Return the [X, Y] coordinate for the center point of the cell that contains the specified text.  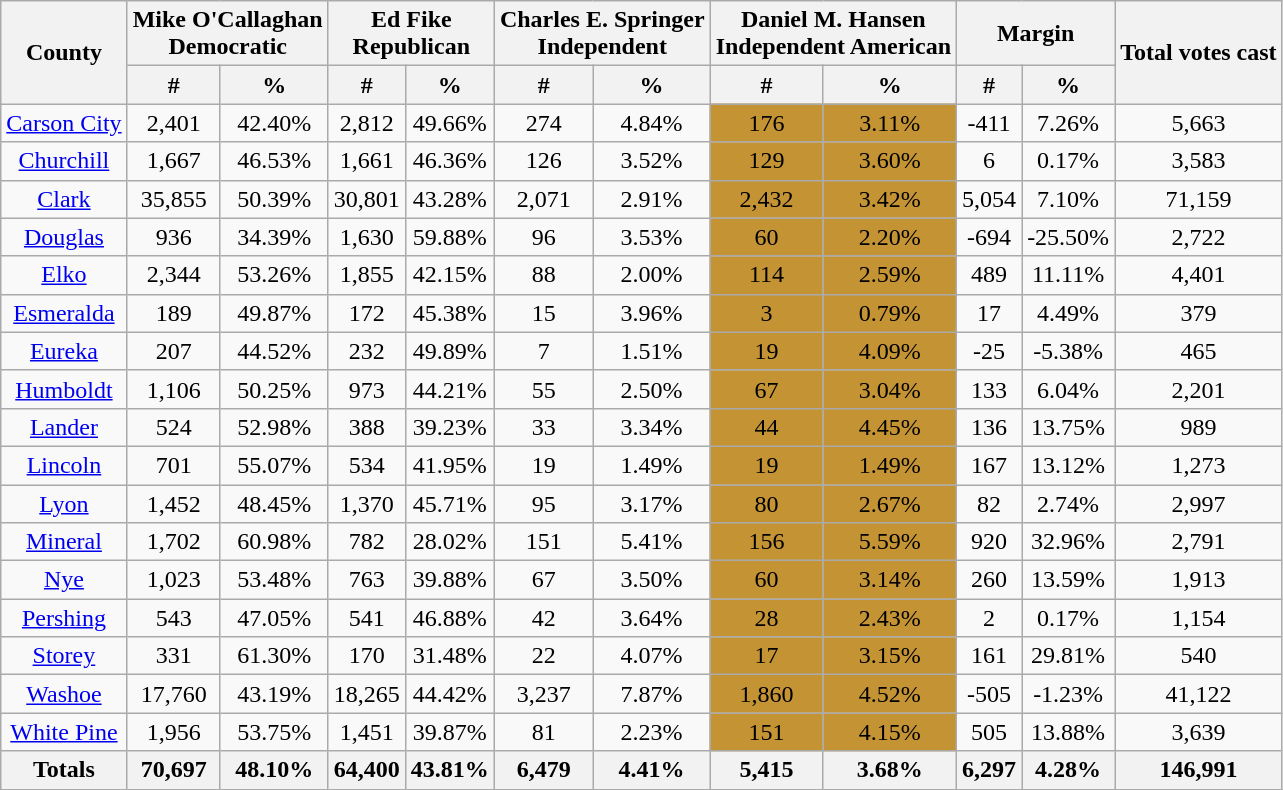
46.88% [450, 618]
3,583 [1199, 161]
53.26% [274, 275]
88 [544, 275]
13.88% [1068, 732]
39.88% [450, 580]
3,237 [544, 694]
44 [766, 427]
48.45% [274, 503]
146,991 [1199, 770]
Charles E. SpringerIndependent [602, 34]
Storey [64, 656]
2.67% [890, 503]
41.95% [450, 465]
44.52% [274, 351]
61.30% [274, 656]
53.75% [274, 732]
Clark [64, 199]
46.53% [274, 161]
Totals [64, 770]
33 [544, 427]
White Pine [64, 732]
17,760 [174, 694]
3.15% [890, 656]
4.07% [652, 656]
15 [544, 313]
524 [174, 427]
95 [544, 503]
156 [766, 542]
13.75% [1068, 427]
Pershing [64, 618]
32.96% [1068, 542]
114 [766, 275]
4.49% [1068, 313]
1,451 [366, 732]
11.11% [1068, 275]
3.17% [652, 503]
1,154 [1199, 618]
1,860 [766, 694]
1,855 [366, 275]
126 [544, 161]
13.59% [1068, 580]
1,370 [366, 503]
3.60% [890, 161]
2,997 [1199, 503]
274 [544, 123]
-411 [990, 123]
44.42% [450, 694]
2,401 [174, 123]
Daniel M. HansenIndependent American [833, 34]
534 [366, 465]
41,122 [1199, 694]
3.34% [652, 427]
48.10% [274, 770]
1,273 [1199, 465]
3.68% [890, 770]
-5.38% [1068, 351]
3.52% [652, 161]
-25.50% [1068, 237]
Lincoln [64, 465]
Lander [64, 427]
71,159 [1199, 199]
13.12% [1068, 465]
7.26% [1068, 123]
5.59% [890, 542]
129 [766, 161]
-694 [990, 237]
167 [990, 465]
3.42% [890, 199]
43.81% [450, 770]
3,639 [1199, 732]
64,400 [366, 770]
3.96% [652, 313]
2.91% [652, 199]
331 [174, 656]
2.23% [652, 732]
Ed FikeRepublican [411, 34]
43.19% [274, 694]
2,791 [1199, 542]
7 [544, 351]
4.09% [890, 351]
-505 [990, 694]
3.50% [652, 580]
6 [990, 161]
763 [366, 580]
4.15% [890, 732]
Nye [64, 580]
3.64% [652, 618]
176 [766, 123]
29.81% [1068, 656]
0.79% [890, 313]
Churchill [64, 161]
49.89% [450, 351]
2,432 [766, 199]
2 [990, 618]
Total votes cast [1199, 52]
379 [1199, 313]
43.28% [450, 199]
189 [174, 313]
170 [366, 656]
47.05% [274, 618]
42.15% [450, 275]
3.11% [890, 123]
4.52% [890, 694]
541 [366, 618]
1,023 [174, 580]
2.59% [890, 275]
936 [174, 237]
49.87% [274, 313]
Lyon [64, 503]
2,071 [544, 199]
53.48% [274, 580]
1,913 [1199, 580]
1,106 [174, 389]
4,401 [1199, 275]
465 [1199, 351]
45.38% [450, 313]
1.51% [652, 351]
Elko [64, 275]
45.71% [450, 503]
96 [544, 237]
6,297 [990, 770]
7.87% [652, 694]
136 [990, 427]
2.43% [890, 618]
207 [174, 351]
4.28% [1068, 770]
Mineral [64, 542]
-25 [990, 351]
1,661 [366, 161]
Esmeralda [64, 313]
81 [544, 732]
540 [1199, 656]
260 [990, 580]
133 [990, 389]
52.98% [274, 427]
34.39% [274, 237]
5,415 [766, 770]
50.39% [274, 199]
28.02% [450, 542]
973 [366, 389]
28 [766, 618]
Margin [1036, 34]
232 [366, 351]
2.74% [1068, 503]
Humboldt [64, 389]
701 [174, 465]
388 [366, 427]
4.41% [652, 770]
46.36% [450, 161]
1,452 [174, 503]
Carson City [64, 123]
2,344 [174, 275]
80 [766, 503]
172 [366, 313]
30,801 [366, 199]
Mike O'CallaghanDemocratic [228, 34]
3.04% [890, 389]
543 [174, 618]
55.07% [274, 465]
2,812 [366, 123]
3.53% [652, 237]
82 [990, 503]
489 [990, 275]
1,956 [174, 732]
5,054 [990, 199]
22 [544, 656]
1,630 [366, 237]
4.84% [652, 123]
39.23% [450, 427]
49.66% [450, 123]
Eureka [64, 351]
782 [366, 542]
-1.23% [1068, 694]
161 [990, 656]
7.10% [1068, 199]
2.20% [890, 237]
505 [990, 732]
3 [766, 313]
County [64, 52]
2,722 [1199, 237]
31.48% [450, 656]
920 [990, 542]
2.50% [652, 389]
Washoe [64, 694]
2.00% [652, 275]
1,667 [174, 161]
3.14% [890, 580]
42.40% [274, 123]
5,663 [1199, 123]
4.45% [890, 427]
6,479 [544, 770]
Douglas [64, 237]
35,855 [174, 199]
70,697 [174, 770]
5.41% [652, 542]
42 [544, 618]
989 [1199, 427]
39.87% [450, 732]
1,702 [174, 542]
55 [544, 389]
60.98% [274, 542]
50.25% [274, 389]
59.88% [450, 237]
6.04% [1068, 389]
2,201 [1199, 389]
44.21% [450, 389]
18,265 [366, 694]
